Pinpoint the cell where the given text exists, returning its (x, y) midpoint coordinate. 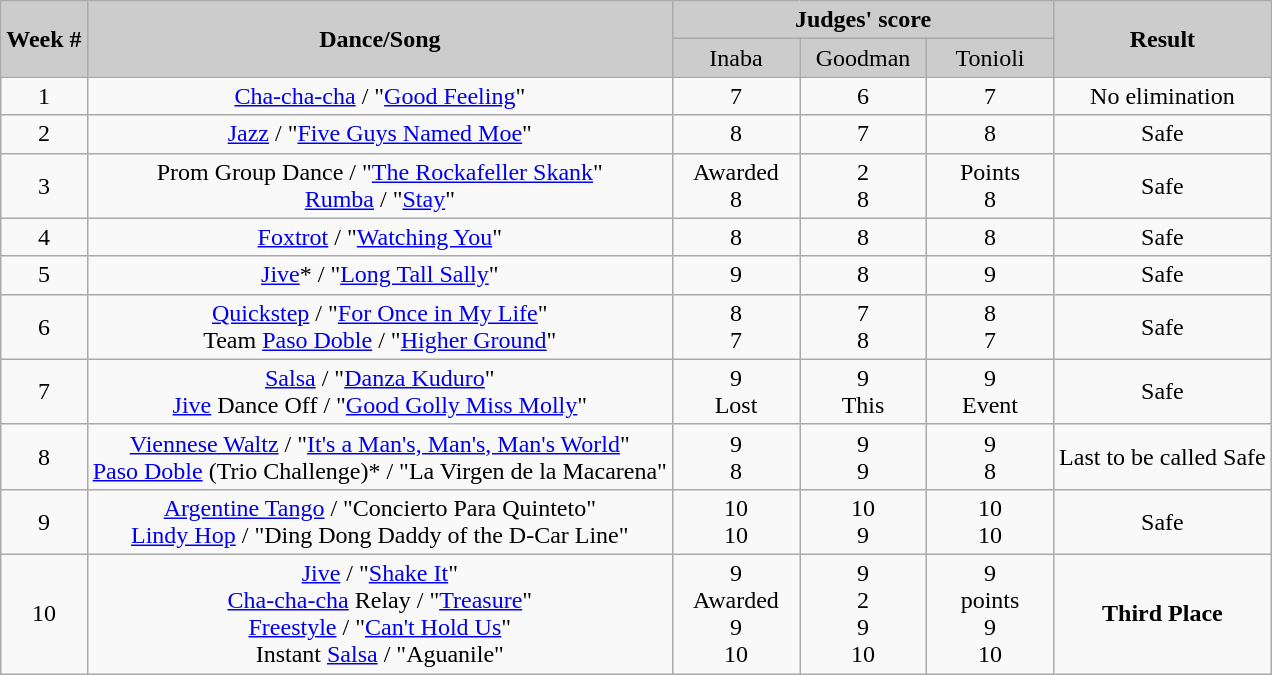
Dance/Song (380, 39)
Jive / "Shake It"Cha-cha-cha Relay / "Treasure"Freestyle / "Can't Hold Us"Instant Salsa / "Aguanile" (380, 614)
9Awarded910 (736, 614)
Awarded8 (736, 186)
Jive* / "Long Tall Sally" (380, 275)
Result (1163, 39)
9points910 (990, 614)
9Event (990, 392)
Cha-cha-cha / "Good Feeling" (380, 96)
9Lost (736, 392)
3 (44, 186)
28 (864, 186)
1 (44, 96)
Prom Group Dance / "The Rockafeller Skank"Rumba / "Stay" (380, 186)
9This (864, 392)
4 (44, 237)
2 (44, 134)
Salsa / "Danza Kuduro"Jive Dance Off / "Good Golly Miss Molly" (380, 392)
Judges' score (862, 20)
109 (864, 522)
5 (44, 275)
Tonioli (990, 58)
92910 (864, 614)
10 (44, 614)
No elimination (1163, 96)
Last to be called Safe (1163, 456)
Jazz / "Five Guys Named Moe" (380, 134)
78 (864, 326)
Inaba (736, 58)
Argentine Tango / "Concierto Para Quinteto"Lindy Hop / "Ding Dong Daddy of the D-Car Line" (380, 522)
Viennese Waltz / "It's a Man's, Man's, Man's World"Paso Doble (Trio Challenge)* / "La Virgen de la Macarena" (380, 456)
Quickstep / "For Once in My Life"Team Paso Doble / "Higher Ground" (380, 326)
Third Place (1163, 614)
Goodman (864, 58)
Foxtrot / "Watching You" (380, 237)
Week # (44, 39)
99 (864, 456)
Points8 (990, 186)
